For the text-containing cell, return its midpoint in [x, y] coordinate format. 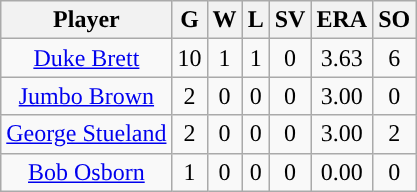
3.63 [342, 58]
Jumbo Brown [86, 96]
G [190, 20]
6 [394, 58]
Bob Osborn [86, 172]
0.00 [342, 172]
L [256, 20]
George Stueland [86, 134]
SV [290, 20]
Player [86, 20]
SO [394, 20]
10 [190, 58]
ERA [342, 20]
W [224, 20]
Duke Brett [86, 58]
